Determine the [X, Y] coordinate at the center of the cell enclosing the given text.  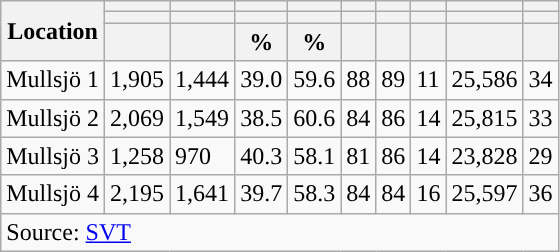
40.3 [262, 156]
1,444 [202, 80]
Mullsjö 4 [53, 194]
89 [394, 80]
2,195 [138, 194]
Mullsjö 3 [53, 156]
39.7 [262, 194]
38.5 [262, 118]
58.3 [314, 194]
33 [540, 118]
Mullsjö 1 [53, 80]
1,641 [202, 194]
81 [358, 156]
29 [540, 156]
59.6 [314, 80]
11 [428, 80]
970 [202, 156]
16 [428, 194]
Location [53, 31]
Source: SVT [280, 232]
36 [540, 194]
25,597 [484, 194]
Mullsjö 2 [53, 118]
60.6 [314, 118]
58.1 [314, 156]
1,258 [138, 156]
23,828 [484, 156]
34 [540, 80]
1,905 [138, 80]
39.0 [262, 80]
88 [358, 80]
1,549 [202, 118]
2,069 [138, 118]
25,586 [484, 80]
25,815 [484, 118]
